Provide the (x, y) coordinate of the cell's center where the given text is located.  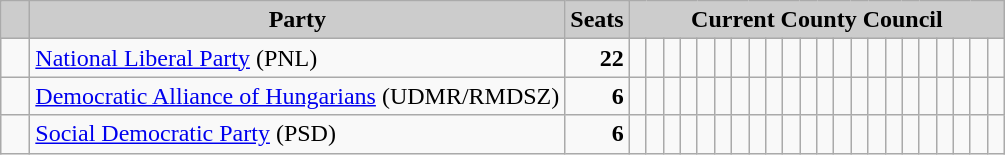
Party (298, 20)
Current County Council (816, 20)
National Liberal Party (PNL) (298, 58)
22 (597, 58)
Seats (597, 20)
Democratic Alliance of Hungarians (UDMR/RMDSZ) (298, 96)
Social Democratic Party (PSD) (298, 134)
